Return [x, y] of the center of cell containing provided text 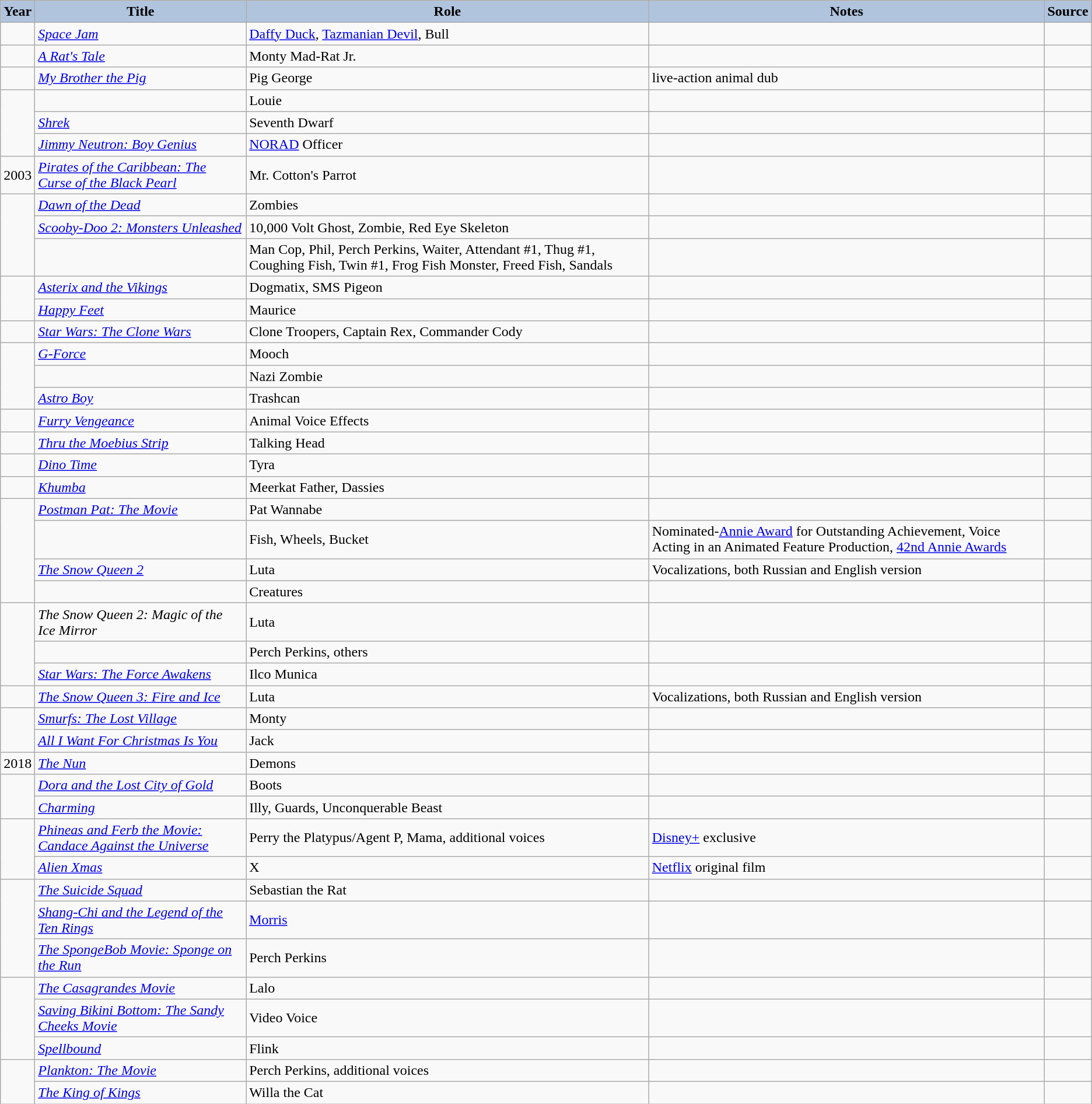
Ilco Munica [448, 674]
Disney+ exclusive [846, 838]
Dawn of the Dead [141, 205]
Spellbound [141, 1048]
Space Jam [141, 34]
2018 [17, 763]
All I Want For Christmas Is You [141, 741]
The Snow Queen 3: Fire and Ice [141, 696]
Zombies [448, 205]
Daffy Duck, Tazmanian Devil, Bull [448, 34]
Illy, Guards, Unconquerable Beast [448, 808]
Jack [448, 741]
Saving Bikini Bottom: The Sandy Cheeks Movie [141, 1018]
Mooch [448, 354]
Shrek [141, 123]
The SpongeBob Movie: Sponge on the Run [141, 958]
G-Force [141, 354]
Lalo [448, 988]
Perry the Platypus/Agent P, Mama, additional voices [448, 838]
My Brother the Pig [141, 78]
Notes [846, 12]
X [448, 868]
The Nun [141, 763]
Scooby-Doo 2: Monsters Unleashed [141, 227]
Man Cop, Phil, Perch Perkins, Waiter, Attendant #1, Thug #1, Coughing Fish, Twin #1, Frog Fish Monster, Freed Fish, Sandals [448, 257]
Title [141, 12]
Trashcan [448, 399]
Furry Vengeance [141, 421]
Dora and the Lost City of Gold [141, 785]
Boots [448, 785]
Demons [448, 763]
Mr. Cotton's Parrot [448, 175]
Creatures [448, 592]
Monty [448, 719]
Nazi Zombie [448, 376]
Seventh Dwarf [448, 123]
Asterix and the Vikings [141, 287]
Jimmy Neutron: Boy Genius [141, 145]
The Casagrandes Movie [141, 988]
Shang-Chi and the Legend of the Ten Rings [141, 920]
A Rat's Tale [141, 56]
Tyra [448, 465]
Star Wars: The Clone Wars [141, 332]
Postman Pat: The Movie [141, 509]
Pig George [448, 78]
Video Voice [448, 1018]
Phineas and Ferb the Movie: Candace Against the Universe [141, 838]
Clone Troopers, Captain Rex, Commander Cody [448, 332]
Astro Boy [141, 399]
Perch Perkins, additional voices [448, 1070]
2003 [17, 175]
Flink [448, 1048]
Morris [448, 920]
The Snow Queen 2: Magic of the Ice Mirror [141, 622]
Thru the Moebius Strip [141, 443]
10,000 Volt Ghost, Zombie, Red Eye Skeleton [448, 227]
Fish, Wheels, Bucket [448, 539]
Year [17, 12]
Louie [448, 100]
Animal Voice Effects [448, 421]
Charming [141, 808]
Dino Time [141, 465]
The Suicide Squad [141, 890]
NORAD Officer [448, 145]
Khumba [141, 487]
Willa the Cat [448, 1092]
Perch Perkins, others [448, 652]
Talking Head [448, 443]
Role [448, 12]
The King of Kings [141, 1092]
Pat Wannabe [448, 509]
Star Wars: The Force Awakens [141, 674]
Meerkat Father, Dassies [448, 487]
Nominated-Annie Award for Outstanding Achievement, Voice Acting in an Animated Feature Production, 42nd Annie Awards [846, 539]
live-action animal dub [846, 78]
Happy Feet [141, 310]
Dogmatix, SMS Pigeon [448, 287]
Perch Perkins [448, 958]
Plankton: The Movie [141, 1070]
Maurice [448, 310]
Sebastian the Rat [448, 890]
Alien Xmas [141, 868]
Smurfs: The Lost Village [141, 719]
Source [1067, 12]
The Snow Queen 2 [141, 570]
Monty Mad-Rat Jr. [448, 56]
Netflix original film [846, 868]
Pirates of the Caribbean: The Curse of the Black Pearl [141, 175]
